Determine the [X, Y] coordinate at the center of the cell enclosing the given text.  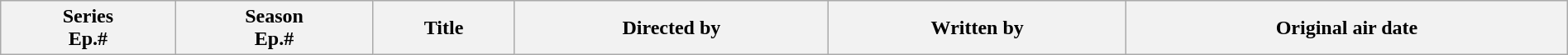
SeasonEp.# [275, 28]
Title [443, 28]
Original air date [1347, 28]
SeriesEp.# [88, 28]
Written by [978, 28]
Directed by [672, 28]
